Scan for the cell matching the given text and deliver its (x, y) coordinate at center. 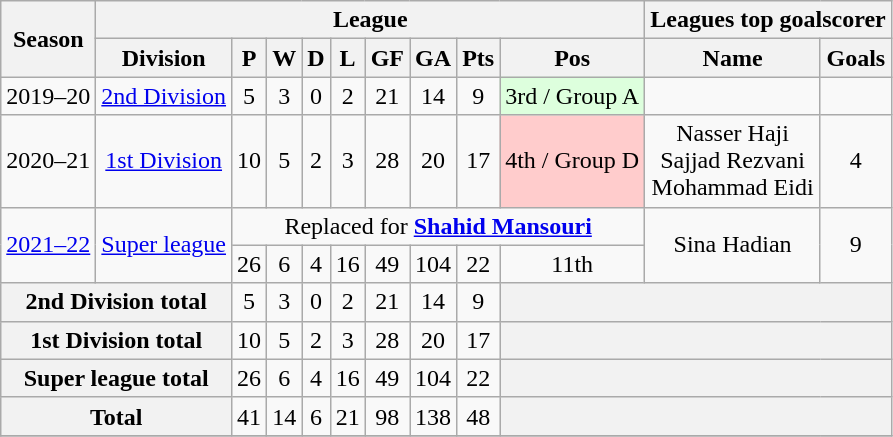
Super league total (116, 378)
2nd Division total (116, 302)
4th / Group D (572, 161)
138 (434, 416)
Sina Hadian (733, 245)
W (284, 58)
98 (387, 416)
2019–20 (48, 96)
D (316, 58)
2021–22 (48, 245)
2020–21 (48, 161)
2nd Division (164, 96)
Replaced for Shahid Mansouri (438, 226)
3rd / Group A (572, 96)
Total (116, 416)
Pos (572, 58)
11th (572, 264)
Name (733, 58)
1st Division total (116, 340)
GF (387, 58)
Pts (478, 58)
48 (478, 416)
GA (434, 58)
Division (164, 58)
Nasser Haji Sajjad Rezvani Mohammad Eidi (733, 161)
1st Division (164, 161)
Leagues top goalscorer (768, 20)
Super league (164, 245)
L (348, 58)
41 (250, 416)
League (370, 20)
Goals (856, 58)
Season (48, 39)
P (250, 58)
